Provide the (X, Y) coordinate of the cell's center where the given text is located.  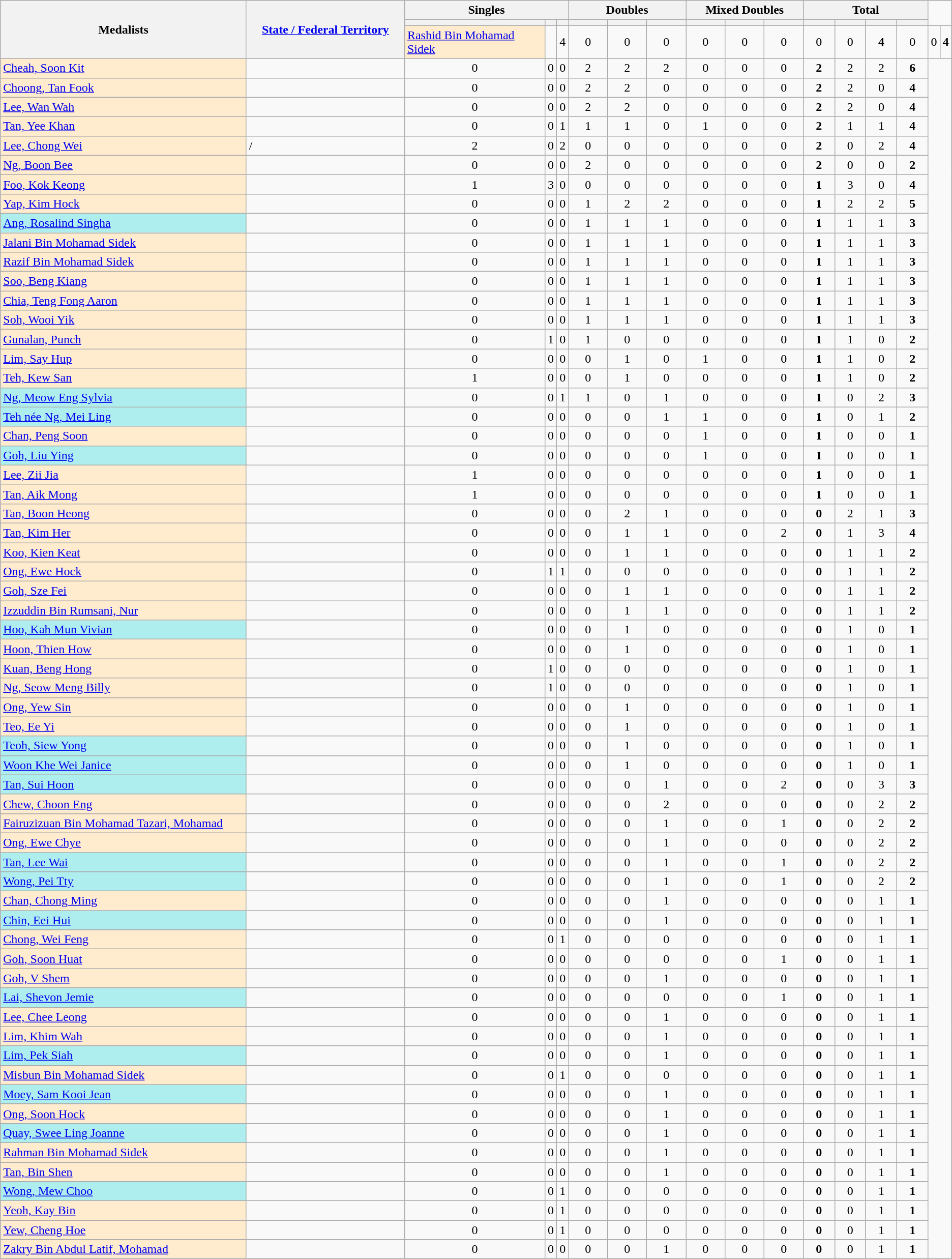
Ong, Ewe Chye (124, 842)
Quay, Swee Ling Joanne (124, 1133)
Soo, Beng Kiang (124, 281)
State / Federal Territory (325, 30)
Teo, Ee Yi (124, 726)
Ng, Seow Meng Billy (124, 688)
Ang, Rosalind Singha (124, 223)
Goh, Soon Huat (124, 959)
Gunalan, Punch (124, 339)
Chong, Wei Feng (124, 940)
Lee, Wan Wah (124, 107)
Lee, Zii Jia (124, 475)
Mixed Doubles (745, 10)
Fairuzizuan Bin Mohamad Tazari, Mohamad (124, 823)
Teh née Ng, Mei Ling (124, 417)
Zakry Bin Abdul Latif, Mohamad (124, 1249)
Total (866, 10)
Singles (486, 10)
Tan, Bin Shen (124, 1172)
Kuan, Beng Hong (124, 668)
Yap, Kim Hock (124, 203)
Lee, Chong Wei (124, 145)
Ong, Soon Hock (124, 1114)
Lee, Chee Leong (124, 1017)
Tan, Boon Heong (124, 513)
Rahman Bin Mohamad Sidek (124, 1152)
Doubles (628, 10)
Yew, Cheng Hoe (124, 1230)
Teoh, Siew Yong (124, 746)
Ng, Meow Eng Sylvia (124, 397)
Tan, Yee Khan (124, 126)
Soh, Wooi Yik (124, 320)
Chia, Teng Fong Aaron (124, 301)
Razif Bin Mohamad Sidek (124, 262)
Wong, Pei Tty (124, 882)
Cheah, Soon Kit (124, 68)
Tan, Kim Her (124, 533)
Wong, Mew Choo (124, 1191)
Lim, Pek Siah (124, 1056)
Goh, V Shem (124, 978)
Ng, Boon Bee (124, 165)
5 (912, 203)
Tan, Aik Mong (124, 494)
Choong, Tan Fook (124, 87)
Woon Khe Wei Janice (124, 765)
Goh, Liu Ying (124, 455)
Chan, Chong Ming (124, 901)
Lai, Shevon Jemie (124, 998)
Misbun Bin Mohamad Sidek (124, 1075)
Lim, Khim Wah (124, 1036)
Teh, Kew San (124, 378)
Lim, Say Hup (124, 359)
Yeoh, Kay Bin (124, 1211)
Hoon, Thien How (124, 649)
Medalists (124, 30)
Tan, Lee Wai (124, 862)
Chew, Choon Eng (124, 804)
Ong, Ewe Hock (124, 572)
Ong, Yew Sin (124, 707)
6 (912, 68)
Hoo, Kah Mun Vivian (124, 630)
Foo, Kok Keong (124, 184)
Moey, Sam Kooi Jean (124, 1094)
Chin, Eei Hui (124, 920)
/ (325, 145)
Rashid Bin Mohamad Sidek (474, 42)
Koo, Kien Keat (124, 552)
Chan, Peng Soon (124, 436)
Tan, Sui Hoon (124, 784)
Izzuddin Bin Rumsani, Nur (124, 610)
Goh, Sze Fei (124, 591)
Jalani Bin Mohamad Sidek (124, 243)
